Return (X, Y) of the center of cell containing provided text 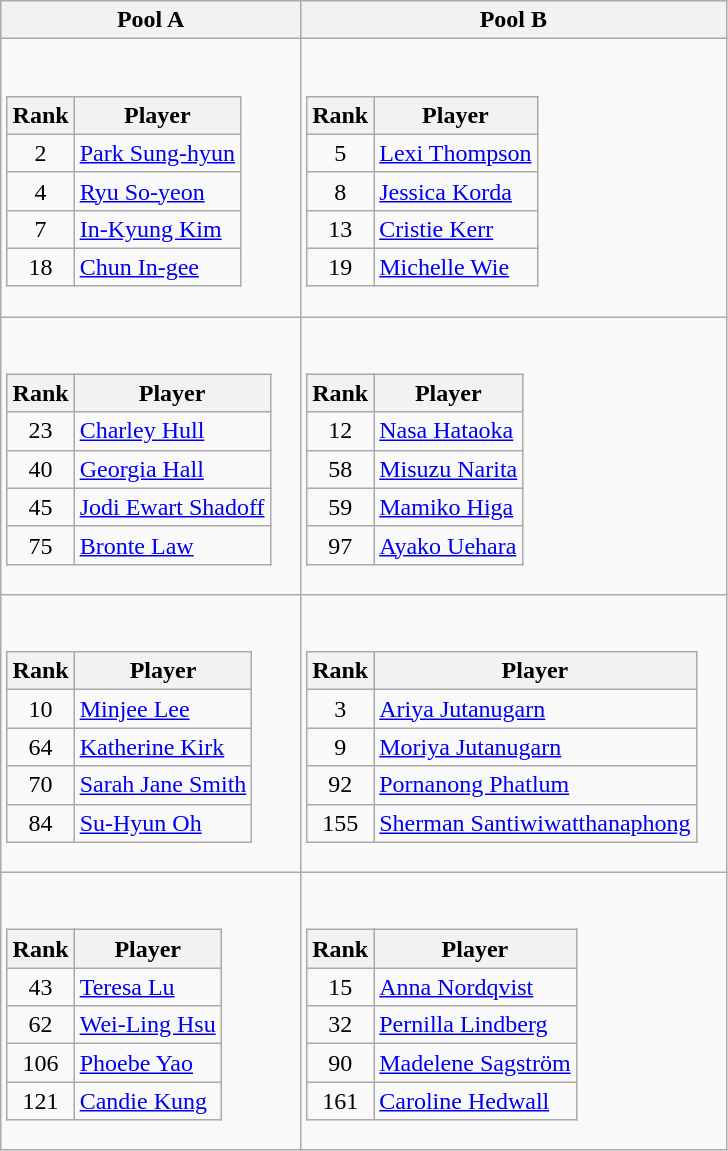
Ayako Uehara (448, 545)
Chun In-gee (157, 267)
59 (340, 507)
15 (340, 987)
Ariya Jutanugarn (535, 709)
Georgia Hall (172, 469)
Rank Player 15 Anna Nordqvist 32 Pernilla Lindberg 90 Madelene Sagström 161 Caroline Hedwall (513, 1011)
Minjee Lee (163, 709)
155 (340, 823)
13 (340, 229)
3 (340, 709)
Michelle Wie (456, 267)
97 (340, 545)
Pernilla Lindberg (475, 1025)
Sarah Jane Smith (163, 785)
Rank Player 2 Park Sung-hyun 4 Ryu So-yeon 7 In-Kyung Kim 18 Chun In-gee (151, 178)
45 (40, 507)
Su-Hyun Oh (163, 823)
92 (340, 785)
Moriya Jutanugarn (535, 747)
Rank Player 5 Lexi Thompson 8 Jessica Korda 13 Cristie Kerr 19 Michelle Wie (513, 178)
18 (40, 267)
7 (40, 229)
Candie Kung (148, 1101)
Anna Nordqvist (475, 987)
Nasa Hataoka (448, 431)
Pool A (151, 20)
Rank Player 43 Teresa Lu 62 Wei-Ling Hsu 106 Phoebe Yao 121 Candie Kung (151, 1011)
10 (40, 709)
Rank Player 12 Nasa Hataoka 58 Misuzu Narita 59 Mamiko Higa 97 Ayako Uehara (513, 456)
5 (340, 153)
64 (40, 747)
Madelene Sagström (475, 1063)
Jodi Ewart Shadoff (172, 507)
9 (340, 747)
Phoebe Yao (148, 1063)
Wei-Ling Hsu (148, 1025)
Ryu So-yeon (157, 191)
Park Sung-hyun (157, 153)
Rank Player 23 Charley Hull 40 Georgia Hall 45 Jodi Ewart Shadoff 75 Bronte Law (151, 456)
Cristie Kerr (456, 229)
In-Kyung Kim (157, 229)
12 (340, 431)
106 (40, 1063)
90 (340, 1063)
32 (340, 1025)
Katherine Kirk (163, 747)
Misuzu Narita (448, 469)
4 (40, 191)
Pornanong Phatlum (535, 785)
Charley Hull (172, 431)
23 (40, 431)
62 (40, 1025)
58 (340, 469)
19 (340, 267)
161 (340, 1101)
Lexi Thompson (456, 153)
8 (340, 191)
84 (40, 823)
Pool B (513, 20)
2 (40, 153)
Caroline Hedwall (475, 1101)
Bronte Law (172, 545)
70 (40, 785)
Rank Player 10 Minjee Lee 64 Katherine Kirk 70 Sarah Jane Smith 84 Su-Hyun Oh (151, 734)
Jessica Korda (456, 191)
75 (40, 545)
40 (40, 469)
Teresa Lu (148, 987)
Sherman Santiwiwatthanaphong (535, 823)
121 (40, 1101)
Rank Player 3 Ariya Jutanugarn 9 Moriya Jutanugarn 92 Pornanong Phatlum 155 Sherman Santiwiwatthanaphong (513, 734)
Mamiko Higa (448, 507)
43 (40, 987)
